Detect which cell encompasses the target text, then output its (x, y) center coordinate. 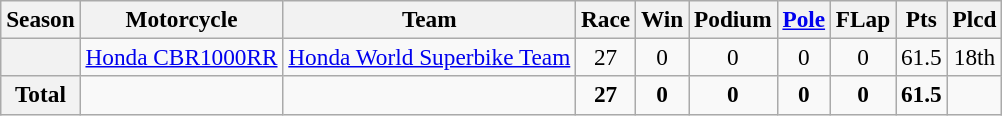
Season (40, 19)
Honda CBR1000RR (182, 57)
18th (974, 57)
Plcd (974, 19)
Pole (804, 19)
Race (606, 19)
Team (430, 19)
Total (40, 95)
Podium (733, 19)
FLap (862, 19)
Win (662, 19)
Pts (922, 19)
Motorcycle (182, 19)
Honda World Superbike Team (430, 57)
